Provide the (X, Y) coordinate of the cell's center where the given text is located.  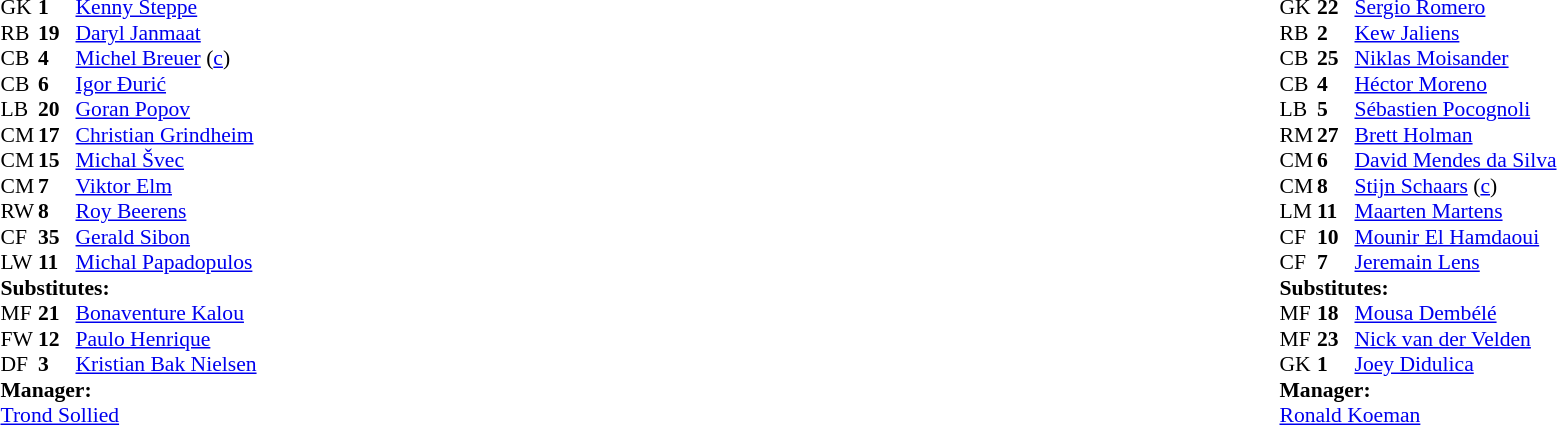
Héctor Moreno (1455, 84)
Michel Breuer (c) (166, 59)
Stijn Schaars (c) (1455, 186)
Mousa Dembélé (1455, 313)
Bonaventure Kalou (166, 313)
12 (57, 339)
DF (19, 365)
Christian Grindheim (166, 135)
David Mendes da Silva (1455, 161)
17 (57, 135)
Maarten Martens (1455, 211)
15 (57, 161)
27 (1336, 135)
Daryl Janmaat (166, 33)
Roy Beerens (166, 211)
2 (1336, 33)
LM (1298, 211)
FW (19, 339)
5 (1336, 109)
Kew Jaliens (1455, 33)
GK (1298, 365)
20 (57, 109)
3 (57, 365)
35 (57, 237)
LW (19, 263)
18 (1336, 313)
Sébastien Pocognoli (1455, 109)
Kristian Bak Nielsen (166, 365)
10 (1336, 237)
Joey Didulica (1455, 365)
Michal Papadopulos (166, 263)
Jeremain Lens (1455, 263)
Gerald Sibon (166, 237)
Igor Đurić (166, 84)
25 (1336, 59)
Viktor Elm (166, 186)
21 (57, 313)
RW (19, 211)
19 (57, 33)
Niklas Moisander (1455, 59)
Brett Holman (1455, 135)
Mounir El Hamdaoui (1455, 237)
Michal Švec (166, 161)
23 (1336, 339)
RM (1298, 135)
Nick van der Velden (1455, 339)
Paulo Henrique (166, 339)
1 (1336, 365)
Goran Popov (166, 109)
